Determine the (X, Y) coordinate at the center of the cell enclosing the given text.  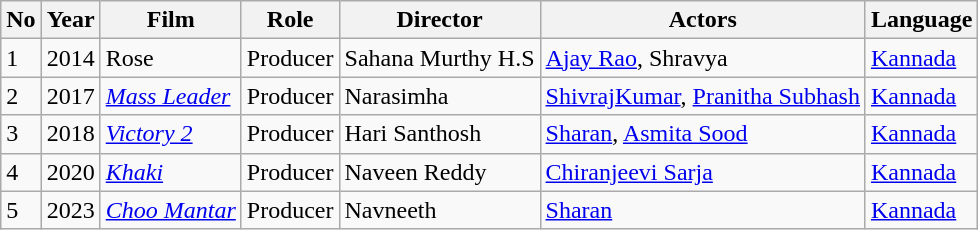
Hari Santhosh (440, 134)
2 (21, 96)
1 (21, 58)
Sharan (702, 210)
Role (290, 20)
Film (170, 20)
Director (440, 20)
Chiranjeevi Sarja (702, 172)
Language (921, 20)
4 (21, 172)
2020 (70, 172)
Khaki (170, 172)
Sharan, Asmita Sood (702, 134)
Mass Leader (170, 96)
Year (70, 20)
3 (21, 134)
2014 (70, 58)
Ajay Rao, Shravya (702, 58)
Rose (170, 58)
Sahana Murthy H.S (440, 58)
Narasimha (440, 96)
2017 (70, 96)
ShivrajKumar, Pranitha Subhash (702, 96)
5 (21, 210)
2018 (70, 134)
Actors (702, 20)
Naveen Reddy (440, 172)
No (21, 20)
Victory 2 (170, 134)
Choo Mantar (170, 210)
Navneeth (440, 210)
2023 (70, 210)
